Extract the (x, y) coordinate from the center of the cell holding the provided text.  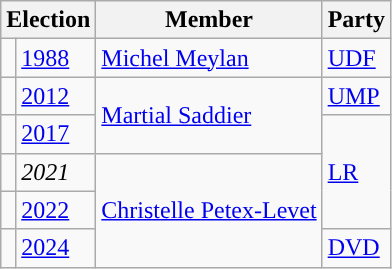
2022 (56, 210)
Party (356, 20)
UDF (356, 58)
2024 (56, 248)
DVD (356, 248)
Christelle Petex-Levet (209, 210)
2012 (56, 96)
2017 (56, 134)
UMP (356, 96)
Election (48, 20)
2021 (56, 172)
Member (209, 20)
Martial Saddier (209, 115)
1988 (56, 58)
Michel Meylan (209, 58)
LR (356, 172)
